Locate the cell with the specified text and output its (X, Y) center coordinate. 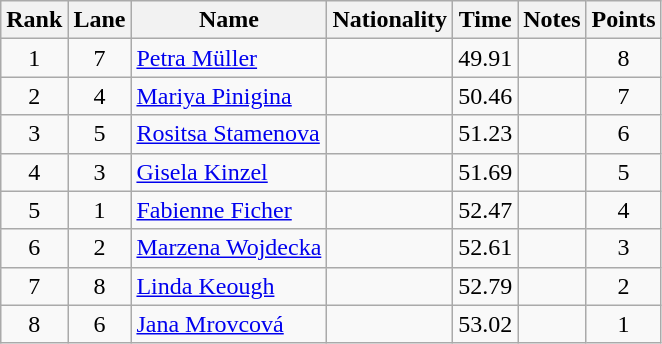
Rositsa Stamenova (229, 134)
Petra Müller (229, 58)
Rank (34, 20)
52.61 (486, 248)
51.69 (486, 172)
Points (624, 20)
52.47 (486, 210)
Nationality (390, 20)
Fabienne Ficher (229, 210)
Jana Mrovcová (229, 324)
Name (229, 20)
52.79 (486, 286)
Mariya Pinigina (229, 96)
49.91 (486, 58)
Lane (100, 20)
Notes (552, 20)
50.46 (486, 96)
Time (486, 20)
51.23 (486, 134)
Marzena Wojdecka (229, 248)
Linda Keough (229, 286)
Gisela Kinzel (229, 172)
53.02 (486, 324)
